Identify which cell holds the provided text, then report its [x, y] central coordinate. 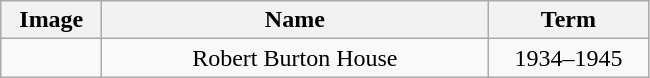
1934–1945 [568, 58]
Image [52, 20]
Robert Burton House [295, 58]
Name [295, 20]
Term [568, 20]
